Output the [X, Y] coordinate of the center of the cell containing the given text.  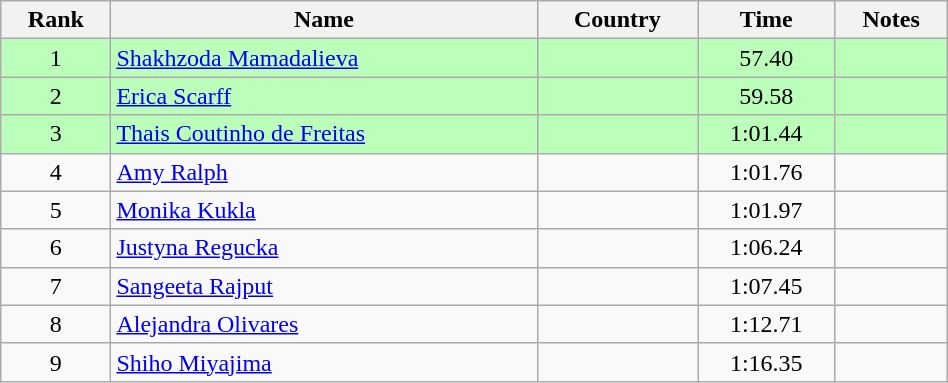
4 [56, 172]
2 [56, 96]
3 [56, 134]
Country [617, 20]
Shiho Miyajima [324, 362]
9 [56, 362]
1:16.35 [766, 362]
Monika Kukla [324, 210]
1:01.44 [766, 134]
8 [56, 324]
1:06.24 [766, 248]
Notes [891, 20]
Name [324, 20]
6 [56, 248]
Amy Ralph [324, 172]
Alejandra Olivares [324, 324]
1:12.71 [766, 324]
1:01.97 [766, 210]
59.58 [766, 96]
7 [56, 286]
Time [766, 20]
Erica Scarff [324, 96]
1:01.76 [766, 172]
Shakhzoda Mamadalieva [324, 58]
Justyna Regucka [324, 248]
Thais Coutinho de Freitas [324, 134]
Sangeeta Rajput [324, 286]
5 [56, 210]
Rank [56, 20]
57.40 [766, 58]
1 [56, 58]
1:07.45 [766, 286]
